Locate the cell with the specified text and output its [x, y] center coordinate. 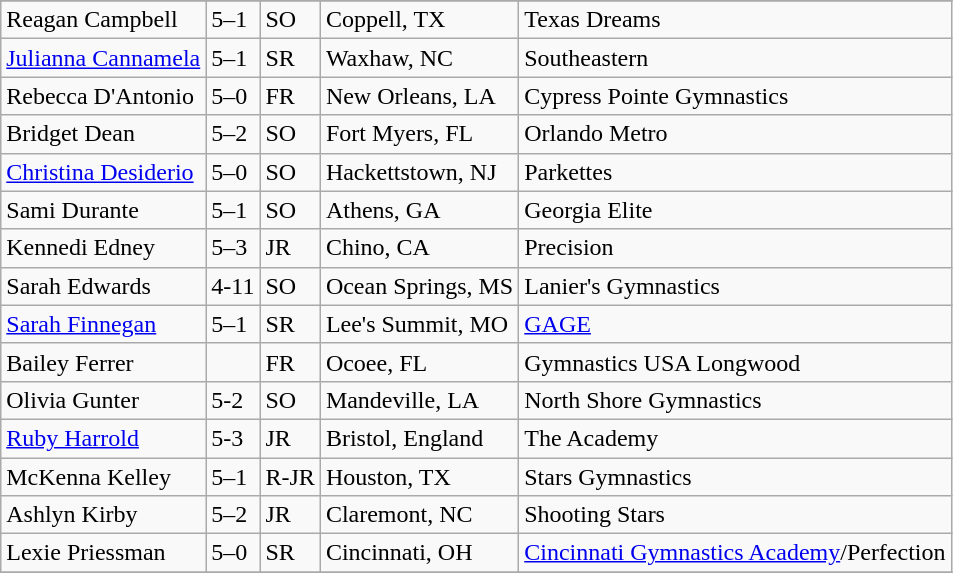
Julianna Cannamela [104, 58]
5-3 [233, 438]
Shooting Stars [735, 515]
North Shore Gymnastics [735, 400]
Precision [735, 248]
Lexie Priessman [104, 553]
Ocean Springs, MS [419, 286]
Cypress Pointe Gymnastics [735, 96]
The Academy [735, 438]
Stars Gymnastics [735, 477]
Ocoee, FL [419, 362]
Lanier's Gymnastics [735, 286]
Sarah Edwards [104, 286]
New Orleans, LA [419, 96]
5–3 [233, 248]
Southeastern [735, 58]
Orlando Metro [735, 134]
Ruby Harrold [104, 438]
Bailey Ferrer [104, 362]
Bridget Dean [104, 134]
Ashlyn Kirby [104, 515]
Gymnastics USA Longwood [735, 362]
Fort Myers, FL [419, 134]
GAGE [735, 324]
Coppell, TX [419, 20]
McKenna Kelley [104, 477]
Mandeville, LA [419, 400]
Rebecca D'Antonio [104, 96]
Claremont, NC [419, 515]
Lee's Summit, MO [419, 324]
Houston, TX [419, 477]
Chino, CA [419, 248]
Sami Durante [104, 210]
Hackettstown, NJ [419, 172]
Reagan Campbell [104, 20]
4-11 [233, 286]
Waxhaw, NC [419, 58]
Sarah Finnegan [104, 324]
Kennedi Edney [104, 248]
Athens, GA [419, 210]
Georgia Elite [735, 210]
Cincinnati Gymnastics Academy/Perfection [735, 553]
Texas Dreams [735, 20]
Parkettes [735, 172]
Olivia Gunter [104, 400]
Bristol, England [419, 438]
Christina Desiderio [104, 172]
5-2 [233, 400]
R-JR [290, 477]
Cincinnati, OH [419, 553]
